Return the (x, y) coordinate for the center point of the cell that contains the specified text.  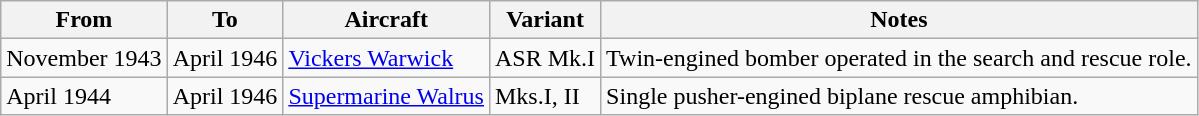
April 1944 (84, 96)
From (84, 20)
Single pusher-engined biplane rescue amphibian. (899, 96)
Twin-engined bomber operated in the search and rescue role. (899, 58)
Variant (544, 20)
Vickers Warwick (386, 58)
Aircraft (386, 20)
Mks.I, II (544, 96)
Supermarine Walrus (386, 96)
November 1943 (84, 58)
Notes (899, 20)
To (225, 20)
ASR Mk.I (544, 58)
